Locate the cell with the specified text and output its [x, y] center coordinate. 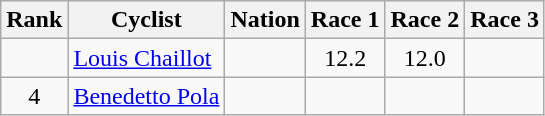
12.2 [345, 58]
Benedetto Pola [146, 96]
Race 2 [425, 20]
4 [34, 96]
Rank [34, 20]
Race 1 [345, 20]
Nation [265, 20]
Cyclist [146, 20]
Race 3 [505, 20]
Louis Chaillot [146, 58]
12.0 [425, 58]
